From the cell containing the given text, extract its center point as [X, Y] coordinate. 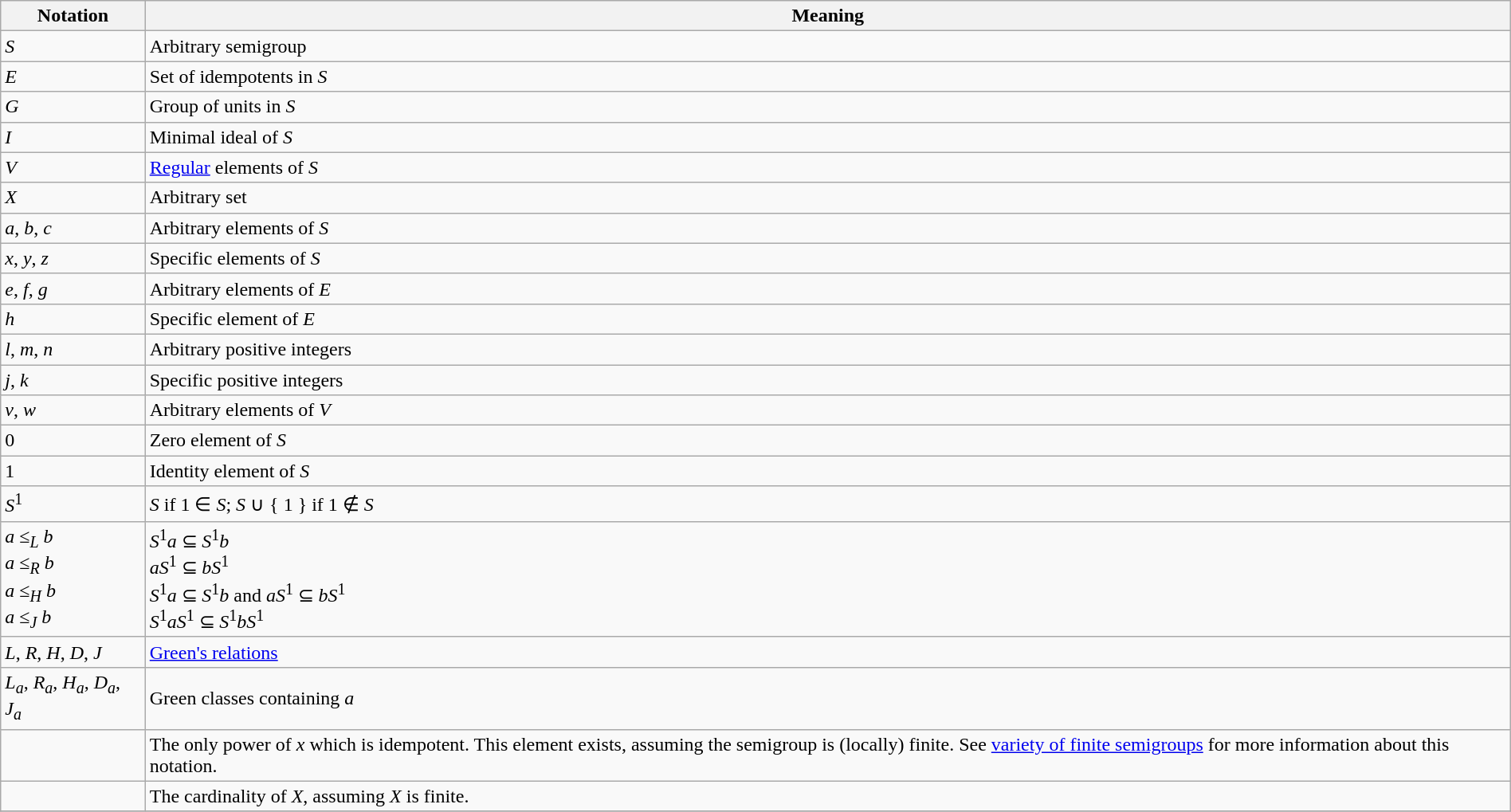
La, Ra, Ha, Da, Ja [73, 698]
l, m, n [73, 349]
Zero element of S [827, 441]
Notation [73, 16]
Arbitrary elements of S [827, 228]
Arbitrary elements of V [827, 410]
Green classes containing a [827, 698]
Specific positive integers [827, 380]
I [73, 137]
Group of units in S [827, 107]
S1 [73, 504]
Green's relations [827, 652]
a, b, c [73, 228]
0 [73, 441]
X [73, 198]
j, k [73, 380]
S [73, 46]
Arbitrary set [827, 198]
E [73, 76]
e, f, g [73, 288]
Regular elements of S [827, 167]
The cardinality of X, assuming X is finite. [827, 796]
S if 1 ∈ S; S ∪ { 1 } if 1 ∉ S [827, 504]
v, w [73, 410]
Identity element of S [827, 471]
x, y, z [73, 258]
Arbitrary elements of E [827, 288]
S1a ⊆ S1b aS1 ⊆ bS1 S1a ⊆ S1b and aS1 ⊆ bS1 S1aS1 ⊆ S1bS1 [827, 579]
h [73, 319]
G [73, 107]
Minimal ideal of S [827, 137]
Specific elements of S [827, 258]
Arbitrary semigroup [827, 46]
a ≤L ba ≤R ba ≤H ba ≤J b [73, 579]
Meaning [827, 16]
V [73, 167]
L, R, H, D, J [73, 652]
Specific element of E [827, 319]
Set of idempotents in S [827, 76]
1 [73, 471]
Arbitrary positive integers [827, 349]
